Provide the (x, y) coordinate of the cell's center where the given text is located.  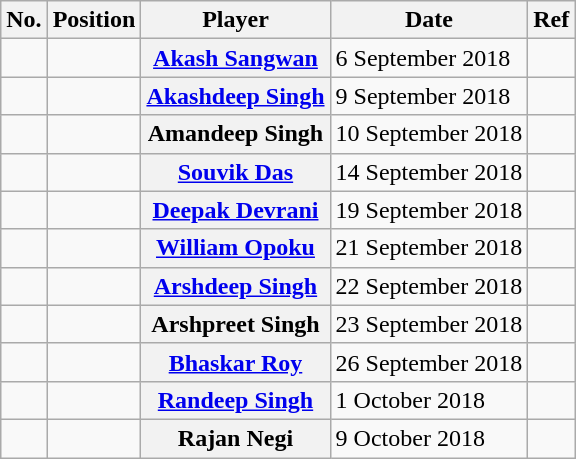
Rajan Negi (236, 438)
Arshdeep Singh (236, 286)
19 September 2018 (429, 210)
9 October 2018 (429, 438)
22 September 2018 (429, 286)
26 September 2018 (429, 362)
14 September 2018 (429, 172)
Position (94, 20)
Arshpreet Singh (236, 324)
Ref (552, 20)
No. (24, 20)
23 September 2018 (429, 324)
Date (429, 20)
10 September 2018 (429, 134)
Akash Sangwan (236, 58)
9 September 2018 (429, 96)
Souvik Das (236, 172)
Deepak Devrani (236, 210)
William Opoku (236, 248)
Randeep Singh (236, 400)
1 October 2018 (429, 400)
6 September 2018 (429, 58)
21 September 2018 (429, 248)
Player (236, 20)
Akashdeep Singh (236, 96)
Bhaskar Roy (236, 362)
Amandeep Singh (236, 134)
